Extract the [x, y] coordinate from the center of the cell holding the provided text.  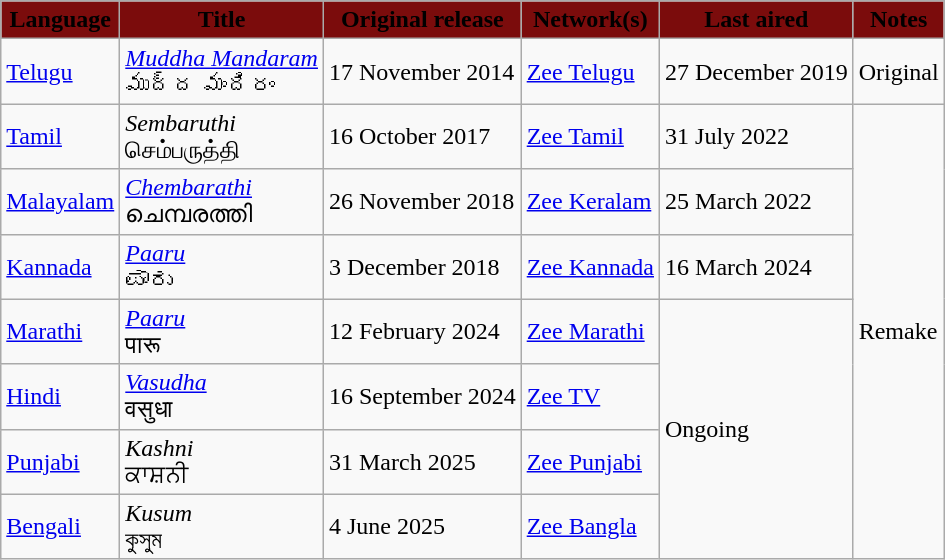
Zee TV [590, 396]
31 March 2025 [422, 462]
Zee Tamil [590, 136]
Network(s) [590, 20]
Muddha Mandaram ముద్ద మందిరం [222, 72]
Title [222, 20]
Paaru पारू [222, 332]
16 September 2024 [422, 396]
25 March 2022 [757, 202]
Zee Kannada [590, 266]
16 October 2017 [422, 136]
Kusum কুসুম [222, 526]
Malayalam [60, 202]
Telugu [60, 72]
Paaru ಪಾರು [222, 266]
Original release [422, 20]
Hindi [60, 396]
Last aired [757, 20]
Zee Bangla [590, 526]
Remake [898, 332]
Zee Marathi [590, 332]
Ongoing [757, 429]
Punjabi [60, 462]
3 December 2018 [422, 266]
Tamil [60, 136]
Language [60, 20]
Sembaruthi செம்பருத்தி [222, 136]
17 November 2014 [422, 72]
4 June 2025 [422, 526]
Kannada [60, 266]
26 November 2018 [422, 202]
Zee Telugu [590, 72]
Marathi [60, 332]
Zee Keralam [590, 202]
16 March 2024 [757, 266]
27 December 2019 [757, 72]
Zee Punjabi [590, 462]
Vasudha वसुधा [222, 396]
Kashni ਕਾਸ਼ਨੀ [222, 462]
12 February 2024 [422, 332]
Chembarathi ചെമ്പരത്തി [222, 202]
Original [898, 72]
Notes [898, 20]
Bengali [60, 526]
31 July 2022 [757, 136]
